Extract the (x, y) coordinate from the center of the cell holding the provided text.  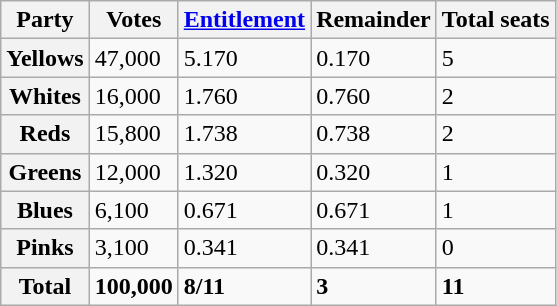
0.738 (374, 134)
1.760 (244, 96)
100,000 (134, 286)
0.760 (374, 96)
5 (496, 58)
0.170 (374, 58)
Entitlement (244, 20)
15,800 (134, 134)
11 (496, 286)
Yellows (45, 58)
Total seats (496, 20)
Greens (45, 172)
16,000 (134, 96)
3 (374, 286)
Remainder (374, 20)
5.170 (244, 58)
3,100 (134, 248)
1.738 (244, 134)
0 (496, 248)
Pinks (45, 248)
6,100 (134, 210)
Whites (45, 96)
Total (45, 286)
0.320 (374, 172)
Reds (45, 134)
47,000 (134, 58)
Votes (134, 20)
12,000 (134, 172)
Party (45, 20)
8/11 (244, 286)
1.320 (244, 172)
Blues (45, 210)
